Output the [x, y] coordinate of the center of the cell containing the given text.  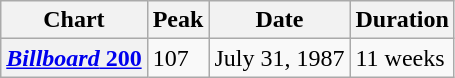
107 [178, 58]
July 31, 1987 [280, 58]
Billboard 200 [74, 58]
Duration [402, 20]
Chart [74, 20]
Date [280, 20]
11 weeks [402, 58]
Peak [178, 20]
